Search for the cell housing the specified text and yield its [X, Y] center coordinate. 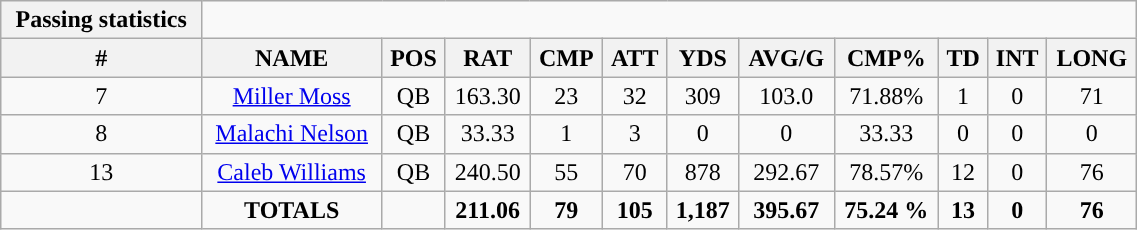
75.24 % [886, 210]
ATT [634, 58]
55 [566, 172]
1,187 [703, 210]
Miller Moss [292, 96]
309 [703, 96]
Caleb Williams [292, 172]
NAME [292, 58]
LONG [1092, 58]
70 [634, 172]
395.67 [786, 210]
105 [634, 210]
32 [634, 96]
78.57% [886, 172]
POS [414, 58]
12 [964, 172]
CMP [566, 58]
292.67 [786, 172]
79 [566, 210]
211.06 [488, 210]
3 [634, 134]
163.30 [488, 96]
Malachi Nelson [292, 134]
TOTALS [292, 210]
AVG/G [786, 58]
103.0 [786, 96]
CMP% [886, 58]
TD [964, 58]
240.50 [488, 172]
7 [102, 96]
878 [703, 172]
8 [102, 134]
71.88% [886, 96]
23 [566, 96]
RAT [488, 58]
INT [1018, 58]
71 [1092, 96]
YDS [703, 58]
# [102, 58]
Passing statistics [102, 20]
